Find where the given text appears and provide that cell's center as [x, y] coordinate. 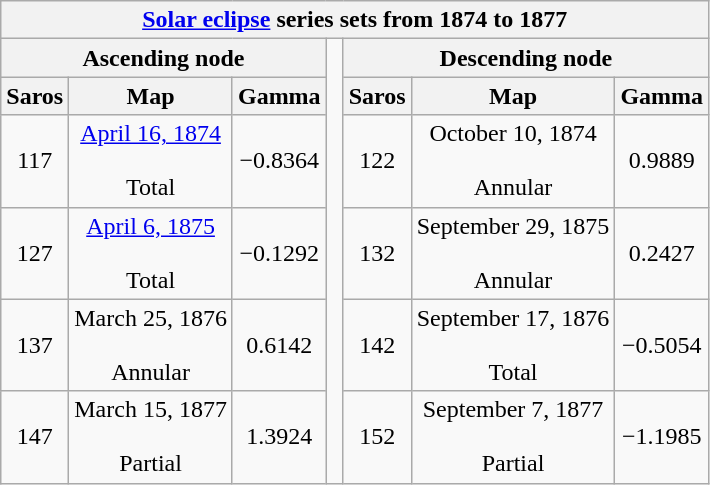
0.6142 [279, 345]
September 7, 1877Partial [513, 437]
0.2427 [662, 253]
0.9889 [662, 161]
152 [377, 437]
127 [35, 253]
Descending node [526, 58]
117 [35, 161]
March 15, 1877Partial [151, 437]
122 [377, 161]
March 25, 1876Annular [151, 345]
September 17, 1876Total [513, 345]
132 [377, 253]
Solar eclipse series sets from 1874 to 1877 [355, 20]
147 [35, 437]
April 6, 1875Total [151, 253]
Ascending node [164, 58]
October 10, 1874Annular [513, 161]
1.3924 [279, 437]
September 29, 1875Annular [513, 253]
−0.5054 [662, 345]
April 16, 1874Total [151, 161]
−0.1292 [279, 253]
142 [377, 345]
−1.1985 [662, 437]
137 [35, 345]
−0.8364 [279, 161]
